Output the (X, Y) coordinate of the center of the cell containing the given text.  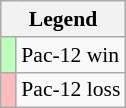
Legend (64, 19)
Pac-12 win (70, 55)
Pac-12 loss (70, 90)
